Provide the (X, Y) coordinate of the cell's center where the given text is located.  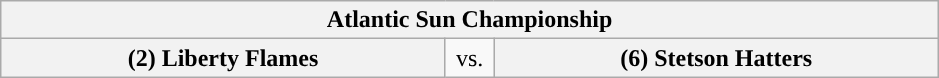
(6) Stetson Hatters (716, 58)
Atlantic Sun Championship (470, 20)
(2) Liberty Flames (224, 58)
vs. (470, 58)
